Extract the [X, Y] coordinate from the center of the cell holding the provided text.  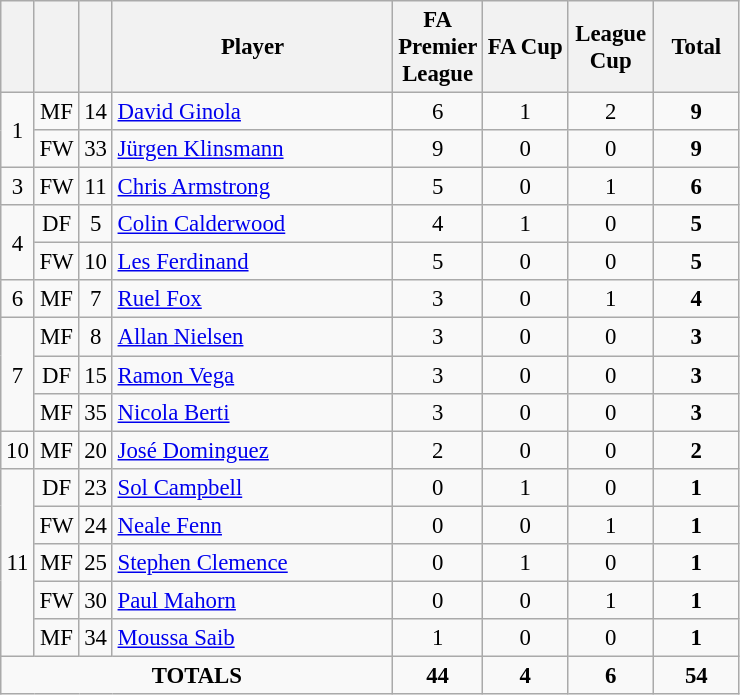
League Cup [611, 47]
25 [96, 563]
14 [96, 112]
Ruel Fox [252, 299]
Paul Mahorn [252, 600]
David Ginola [252, 112]
20 [96, 450]
Ramon Vega [252, 375]
Player [252, 47]
Chris Armstrong [252, 187]
Allan Nielsen [252, 337]
15 [96, 375]
José Dominguez [252, 450]
33 [96, 149]
Total [697, 47]
Moussa Saib [252, 638]
Les Ferdinand [252, 262]
30 [96, 600]
TOTALS [197, 675]
54 [697, 675]
Stephen Clemence [252, 563]
Sol Campbell [252, 487]
FA Cup [525, 47]
FA Premier League [438, 47]
Colin Calderwood [252, 224]
24 [96, 525]
23 [96, 487]
35 [96, 412]
8 [96, 337]
34 [96, 638]
Jürgen Klinsmann [252, 149]
Neale Fenn [252, 525]
44 [438, 675]
Nicola Berti [252, 412]
